Output the [X, Y] coordinate of the center of the cell containing the given text.  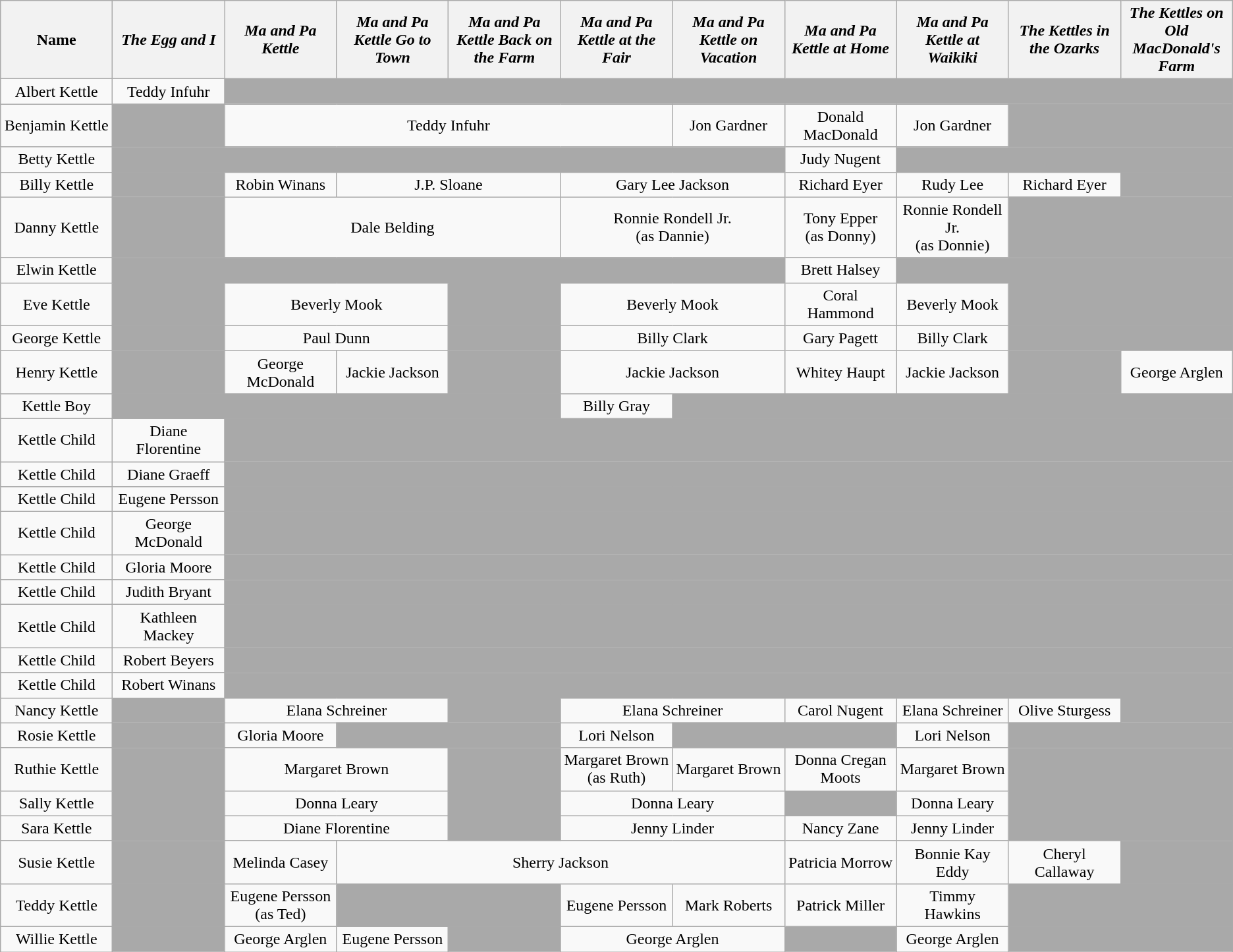
Benjamin Kettle [57, 125]
Tony Epper(as Donny) [840, 227]
Robert Winans [169, 685]
The Kettles on Old MacDonald's Farm [1176, 40]
Margaret Brown(as Ruth) [616, 770]
Patricia Morrow [840, 862]
Eugene Persson(as Ted) [281, 905]
Name [57, 40]
Cheryl Callaway [1064, 862]
Diane Graeff [169, 474]
Willie Kettle [57, 939]
Kathleen Mackey [169, 626]
Ma and Pa Kettle at Home [840, 40]
Ma and Pa Kettle at Waikiki [952, 40]
Ma and Pa Kettle [281, 40]
Melinda Casey [281, 862]
Whitey Haupt [840, 372]
Sally Kettle [57, 803]
Coral Hammond [840, 304]
Donna Cregan Moots [840, 770]
Teddy Kettle [57, 905]
The Egg and I [169, 40]
Ma and Pa Kettle Go to Town [393, 40]
Ma and Pa Kettle Back on the Farm [505, 40]
Robin Winans [281, 184]
Sherry Jackson [561, 862]
The Kettles in the Ozarks [1064, 40]
Billy Gray [616, 406]
Carol Nugent [840, 710]
Patrick Miller [840, 905]
Ruthie Kettle [57, 770]
Timmy Hawkins [952, 905]
Billy Kettle [57, 184]
Kettle Boy [57, 406]
Sara Kettle [57, 828]
Brett Halsey [840, 270]
Elwin Kettle [57, 270]
Paul Dunn [337, 338]
Mark Roberts [728, 905]
Albert Kettle [57, 92]
Dale Belding [393, 227]
Rosie Kettle [57, 735]
Susie Kettle [57, 862]
Olive Sturgess [1064, 710]
Gary Lee Jackson [672, 184]
Rudy Lee [952, 184]
Nancy Kettle [57, 710]
George Kettle [57, 338]
Ronnie Rondell Jr.(as Donnie) [952, 227]
Judith Bryant [169, 592]
Danny Kettle [57, 227]
Gary Pagett [840, 338]
Robert Beyers [169, 660]
Donald MacDonald [840, 125]
Nancy Zane [840, 828]
Betty Kettle [57, 159]
Ronnie Rondell Jr.(as Dannie) [672, 227]
Judy Nugent [840, 159]
Ma and Pa Kettle at the Fair [616, 40]
Henry Kettle [57, 372]
Ma and Pa Kettle on Vacation [728, 40]
J.P. Sloane [449, 184]
Bonnie Kay Eddy [952, 862]
Eve Kettle [57, 304]
